For the text-containing cell, return its midpoint in [x, y] coordinate format. 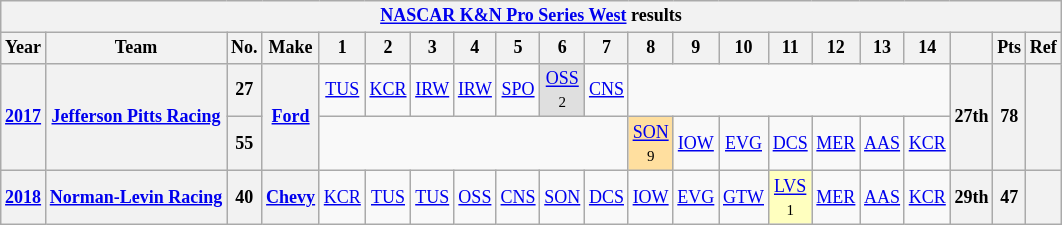
27th [972, 116]
6 [562, 48]
7 [607, 48]
14 [927, 48]
27 [244, 90]
2017 [24, 116]
SON9 [650, 144]
NASCAR K&N Pro Series West results [531, 16]
No. [244, 48]
3 [432, 48]
Chevy [291, 197]
12 [836, 48]
Ford [291, 116]
40 [244, 197]
Make [291, 48]
SON [562, 197]
Pts [1010, 48]
OSS2 [562, 90]
Ref [1043, 48]
2018 [24, 197]
Team [136, 48]
9 [696, 48]
29th [972, 197]
1 [342, 48]
Year [24, 48]
4 [476, 48]
8 [650, 48]
LVS1 [790, 197]
SPO [518, 90]
11 [790, 48]
GTW [744, 197]
78 [1010, 116]
13 [882, 48]
55 [244, 144]
Norman-Levin Racing [136, 197]
OSS [476, 197]
10 [744, 48]
47 [1010, 197]
5 [518, 48]
Jefferson Pitts Racing [136, 116]
2 [388, 48]
